For the text-containing cell, return its midpoint in (X, Y) coordinate format. 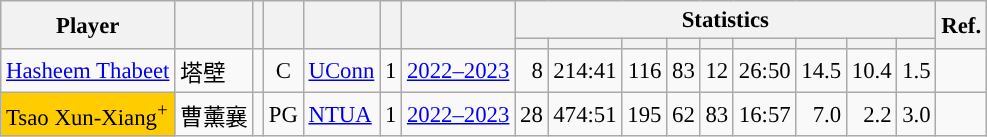
12 (716, 71)
2.2 (871, 115)
7.0 (821, 115)
8 (532, 71)
62 (684, 115)
C (283, 71)
UConn (341, 71)
Statistics (726, 20)
14.5 (821, 71)
16:57 (764, 115)
曹薰襄 (214, 115)
116 (644, 71)
28 (532, 115)
10.4 (871, 71)
Tsao Xun-Xiang+ (88, 115)
214:41 (585, 71)
Ref. (961, 25)
26:50 (764, 71)
PG (283, 115)
NTUA (341, 115)
Hasheem Thabeet (88, 71)
Player (88, 25)
195 (644, 115)
474:51 (585, 115)
3.0 (916, 115)
塔壁 (214, 71)
1.5 (916, 71)
